Locate the cell with the specified text and output its (X, Y) center coordinate. 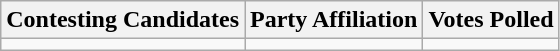
Party Affiliation (334, 20)
Votes Polled (491, 20)
Contesting Candidates (123, 20)
